Scan for the cell matching the given text and deliver its (x, y) coordinate at center. 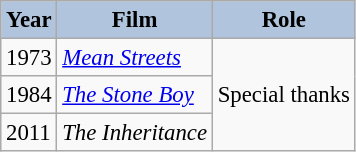
The Stone Boy (134, 95)
The Inheritance (134, 133)
Special thanks (284, 96)
Mean Streets (134, 58)
1973 (29, 58)
2011 (29, 133)
Year (29, 20)
Film (134, 20)
1984 (29, 95)
Role (284, 20)
